Find where the given text appears and provide that cell's center as [X, Y] coordinate. 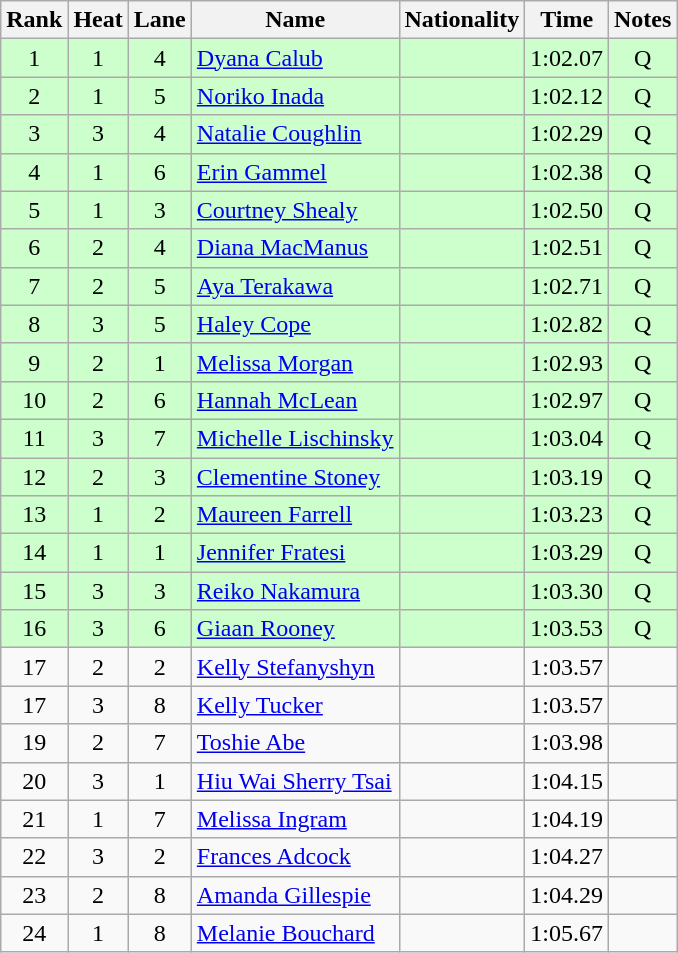
Melissa Ingram [295, 819]
1:02.93 [567, 362]
24 [34, 933]
Diana MacManus [295, 248]
Time [567, 20]
Reiko Nakamura [295, 591]
1:03.29 [567, 553]
Melanie Bouchard [295, 933]
Amanda Gillespie [295, 895]
1:03.53 [567, 629]
1:05.67 [567, 933]
Heat [98, 20]
22 [34, 857]
Giaan Rooney [295, 629]
Rank [34, 20]
Michelle Lischinsky [295, 438]
14 [34, 553]
19 [34, 743]
1:02.51 [567, 248]
20 [34, 781]
10 [34, 400]
1:03.04 [567, 438]
Erin Gammel [295, 172]
Name [295, 20]
1:03.23 [567, 515]
Nationality [462, 20]
Kelly Tucker [295, 705]
13 [34, 515]
11 [34, 438]
Hannah McLean [295, 400]
1:03.98 [567, 743]
Courtney Shealy [295, 210]
16 [34, 629]
Frances Adcock [295, 857]
12 [34, 477]
1:04.29 [567, 895]
21 [34, 819]
1:03.19 [567, 477]
Melissa Morgan [295, 362]
Notes [642, 20]
1:02.12 [567, 96]
Dyana Calub [295, 58]
1:02.07 [567, 58]
15 [34, 591]
Hiu Wai Sherry Tsai [295, 781]
1:04.19 [567, 819]
Jennifer Fratesi [295, 553]
1:02.29 [567, 134]
Aya Terakawa [295, 286]
1:02.97 [567, 400]
Noriko Inada [295, 96]
Lane [160, 20]
1:02.50 [567, 210]
Maureen Farrell [295, 515]
9 [34, 362]
Toshie Abe [295, 743]
1:04.15 [567, 781]
Haley Cope [295, 324]
Kelly Stefanyshyn [295, 667]
1:02.82 [567, 324]
1:02.71 [567, 286]
1:02.38 [567, 172]
Natalie Coughlin [295, 134]
1:03.30 [567, 591]
Clementine Stoney [295, 477]
1:04.27 [567, 857]
23 [34, 895]
